Return [x, y] of the center of cell containing provided text 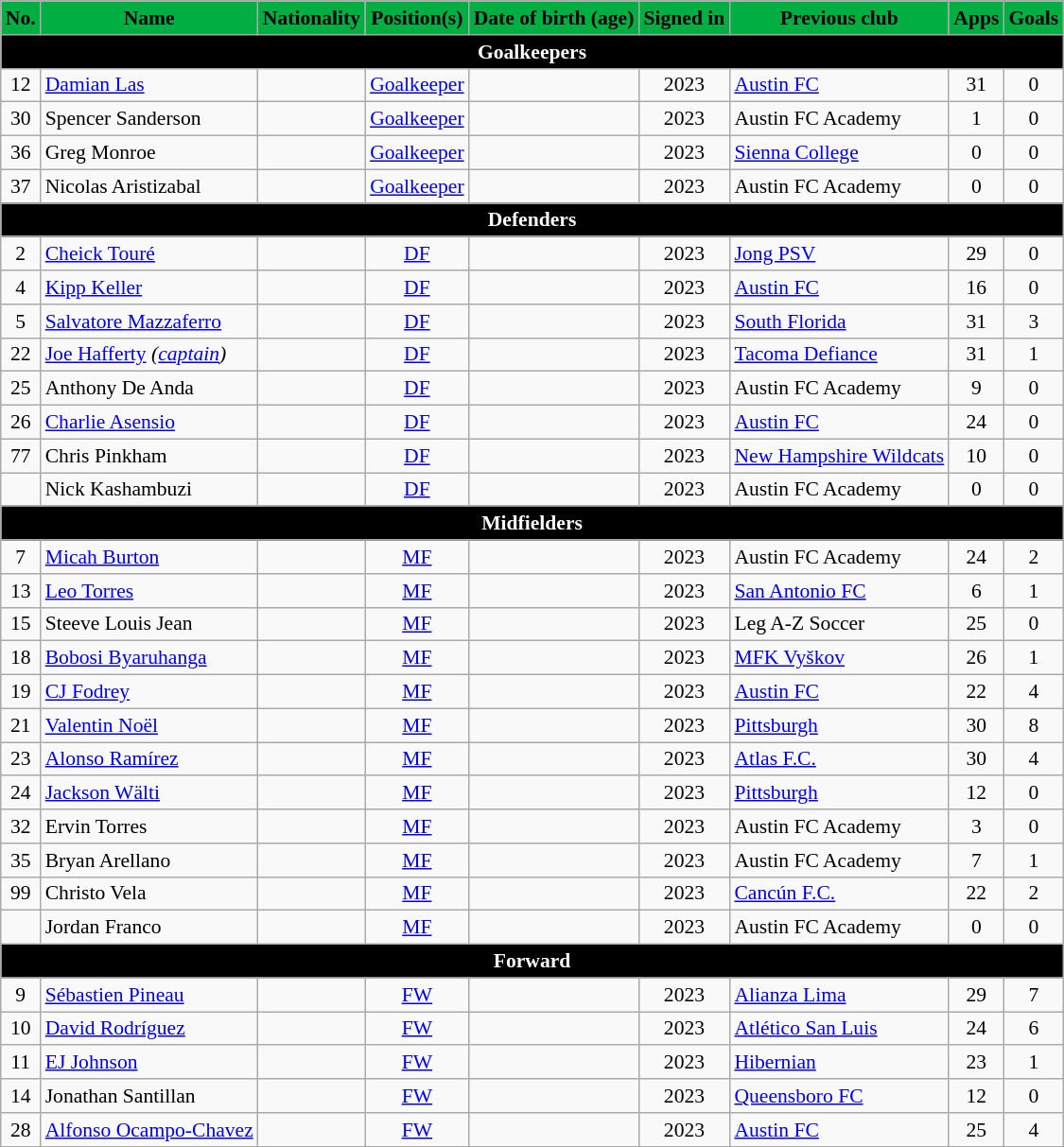
Jong PSV [839, 254]
Charlie Asensio [149, 423]
Atlas F.C. [839, 759]
Hibernian [839, 1063]
Jackson Wälti [149, 793]
CJ Fodrey [149, 692]
Defenders [532, 220]
16 [976, 287]
Tacoma Defiance [839, 355]
Leg A-Z Soccer [839, 624]
Bryan Arellano [149, 860]
Midfielders [532, 524]
35 [21, 860]
Cheick Touré [149, 254]
Ervin Torres [149, 826]
19 [21, 692]
36 [21, 153]
Nicolas Aristizabal [149, 186]
Position(s) [417, 18]
David Rodríguez [149, 1029]
Bobosi Byaruhanga [149, 658]
77 [21, 456]
Alonso Ramírez [149, 759]
11 [21, 1063]
Apps [976, 18]
5 [21, 322]
No. [21, 18]
13 [21, 591]
Steeve Louis Jean [149, 624]
21 [21, 725]
Sienna College [839, 153]
Sébastien Pineau [149, 995]
EJ Johnson [149, 1063]
Previous club [839, 18]
Cancún F.C. [839, 894]
37 [21, 186]
Nationality [312, 18]
Joe Hafferty (captain) [149, 355]
South Florida [839, 322]
Forward [532, 962]
Kipp Keller [149, 287]
99 [21, 894]
Anthony De Anda [149, 389]
Christo Vela [149, 894]
Nick Kashambuzi [149, 490]
Jonathan Santillan [149, 1096]
Name [149, 18]
Greg Monroe [149, 153]
New Hampshire Wildcats [839, 456]
Valentin Noël [149, 725]
Damian Las [149, 85]
Alfonso Ocampo-Chavez [149, 1130]
28 [21, 1130]
Spencer Sanderson [149, 119]
Goals [1033, 18]
15 [21, 624]
Salvatore Mazzaferro [149, 322]
Signed in [684, 18]
San Antonio FC [839, 591]
18 [21, 658]
Leo Torres [149, 591]
Atlético San Luis [839, 1029]
Date of birth (age) [554, 18]
14 [21, 1096]
32 [21, 826]
Micah Burton [149, 557]
Jordan Franco [149, 928]
Goalkeepers [532, 52]
MFK Vyškov [839, 658]
Chris Pinkham [149, 456]
Alianza Lima [839, 995]
Queensboro FC [839, 1096]
8 [1033, 725]
